Return [X, Y] of the center of cell containing provided text 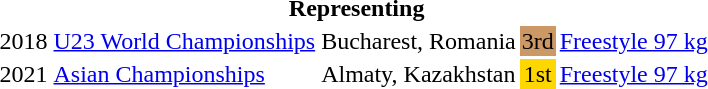
Almaty, Kazakhstan [419, 74]
Bucharest, Romania [419, 41]
U23 World Championships [184, 41]
Asian Championships [184, 74]
3rd [538, 41]
1st [538, 74]
